From the cell containing the given text, extract its center point as (X, Y) coordinate. 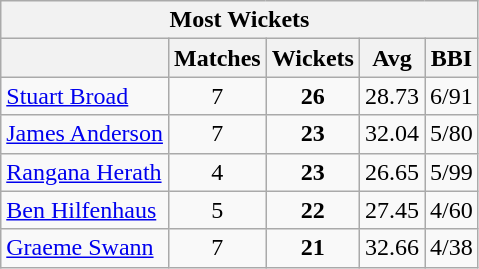
James Anderson (85, 134)
Matches (217, 58)
22 (312, 210)
4 (217, 172)
4/38 (452, 248)
32.66 (392, 248)
Ben Hilfenhaus (85, 210)
26 (312, 96)
6/91 (452, 96)
28.73 (392, 96)
32.04 (392, 134)
21 (312, 248)
Avg (392, 58)
Rangana Herath (85, 172)
26.65 (392, 172)
BBI (452, 58)
Most Wickets (240, 20)
Graeme Swann (85, 248)
5/99 (452, 172)
4/60 (452, 210)
27.45 (392, 210)
5/80 (452, 134)
Wickets (312, 58)
5 (217, 210)
Stuart Broad (85, 96)
